For the text-containing cell, return its midpoint in (X, Y) coordinate format. 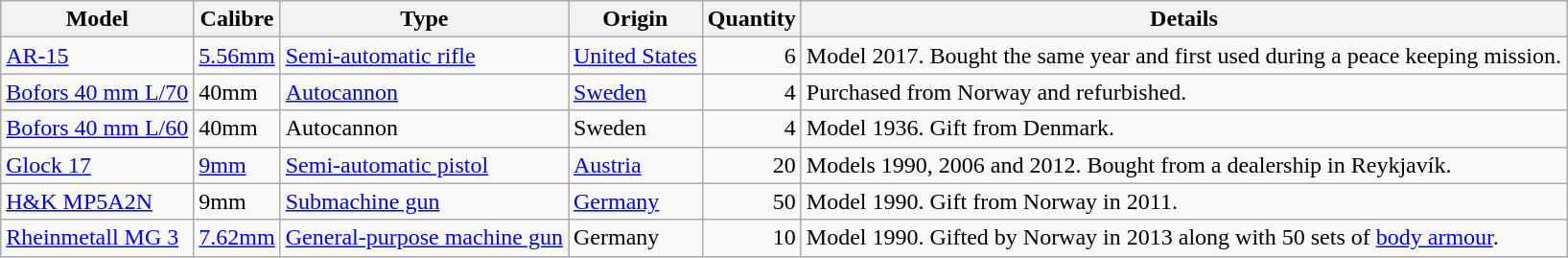
H&K MP5A2N (98, 201)
Rheinmetall MG 3 (98, 238)
General-purpose machine gun (424, 238)
Model 1990. Gifted by Norway in 2013 along with 50 sets of body armour. (1183, 238)
Calibre (237, 19)
6 (752, 56)
Glock 17 (98, 165)
7.62mm (237, 238)
Purchased from Norway and refurbished. (1183, 92)
Bofors 40 mm L/60 (98, 129)
Model 2017. Bought the same year and first used during a peace keeping mission. (1183, 56)
Submachine gun (424, 201)
Bofors 40 mm L/70 (98, 92)
Quantity (752, 19)
Type (424, 19)
Models 1990, 2006 and 2012. Bought from a dealership in Reykjavík. (1183, 165)
10 (752, 238)
Details (1183, 19)
Model 1936. Gift from Denmark. (1183, 129)
Model (98, 19)
Origin (635, 19)
Semi-automatic rifle (424, 56)
5.56mm (237, 56)
Semi-automatic pistol (424, 165)
Austria (635, 165)
AR-15 (98, 56)
20 (752, 165)
United States (635, 56)
50 (752, 201)
Model 1990. Gift from Norway in 2011. (1183, 201)
